Scan for the cell matching the given text and deliver its (X, Y) coordinate at center. 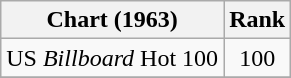
Rank (258, 20)
Chart (1963) (112, 20)
100 (258, 58)
US Billboard Hot 100 (112, 58)
